Return the [x, y] coordinate for the center point of the cell that contains the specified text.  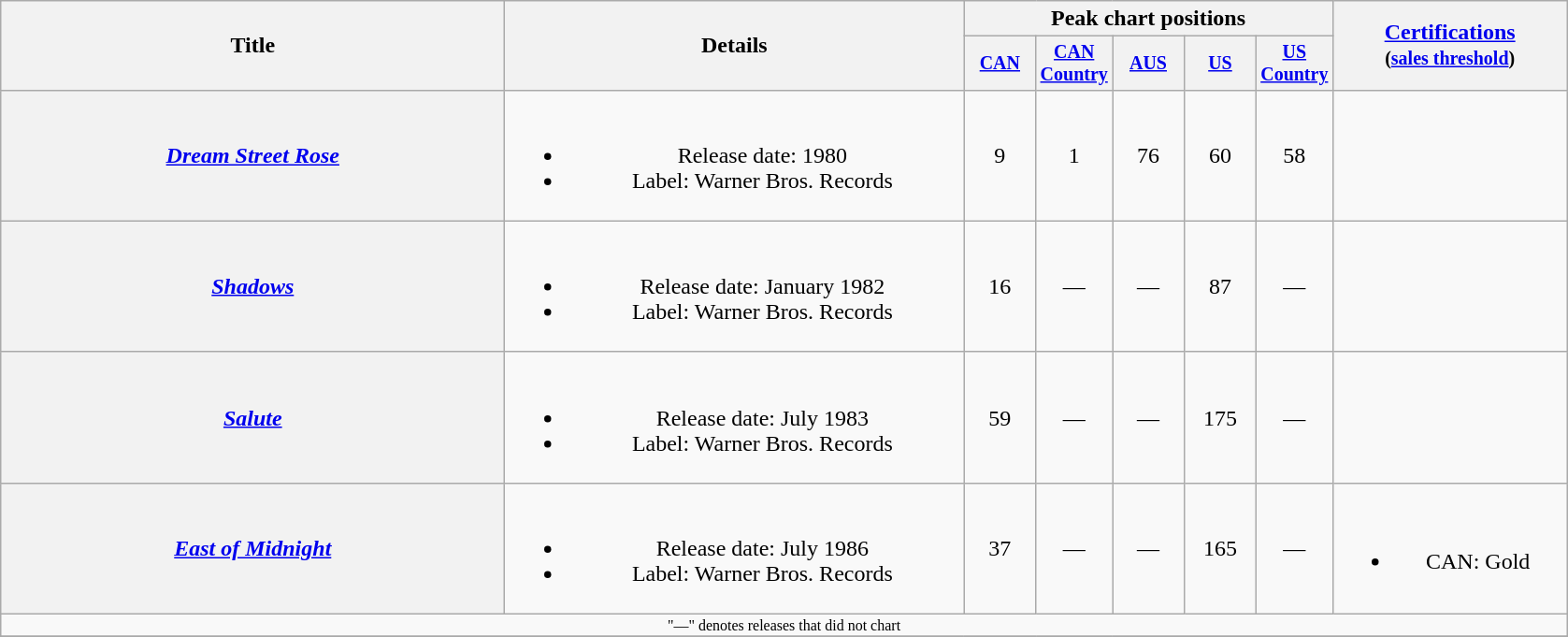
76 [1148, 155]
Shadows [252, 286]
165 [1219, 548]
59 [1000, 417]
175 [1219, 417]
37 [1000, 548]
Details [735, 46]
Release date: July 1986Label: Warner Bros. Records [735, 548]
Title [252, 46]
60 [1219, 155]
Release date: 1980Label: Warner Bros. Records [735, 155]
Salute [252, 417]
Peak chart positions [1148, 19]
Release date: January 1982Label: Warner Bros. Records [735, 286]
87 [1219, 286]
Certifications(sales threshold) [1449, 46]
16 [1000, 286]
CAN Country [1074, 64]
1 [1074, 155]
CAN [1000, 64]
East of Midnight [252, 548]
CAN: Gold [1449, 548]
9 [1000, 155]
US [1219, 64]
Release date: July 1983Label: Warner Bros. Records [735, 417]
AUS [1148, 64]
58 [1294, 155]
Dream Street Rose [252, 155]
"—" denotes releases that did not chart [784, 626]
US Country [1294, 64]
